Output the (X, Y) coordinate of the center of the cell containing the given text.  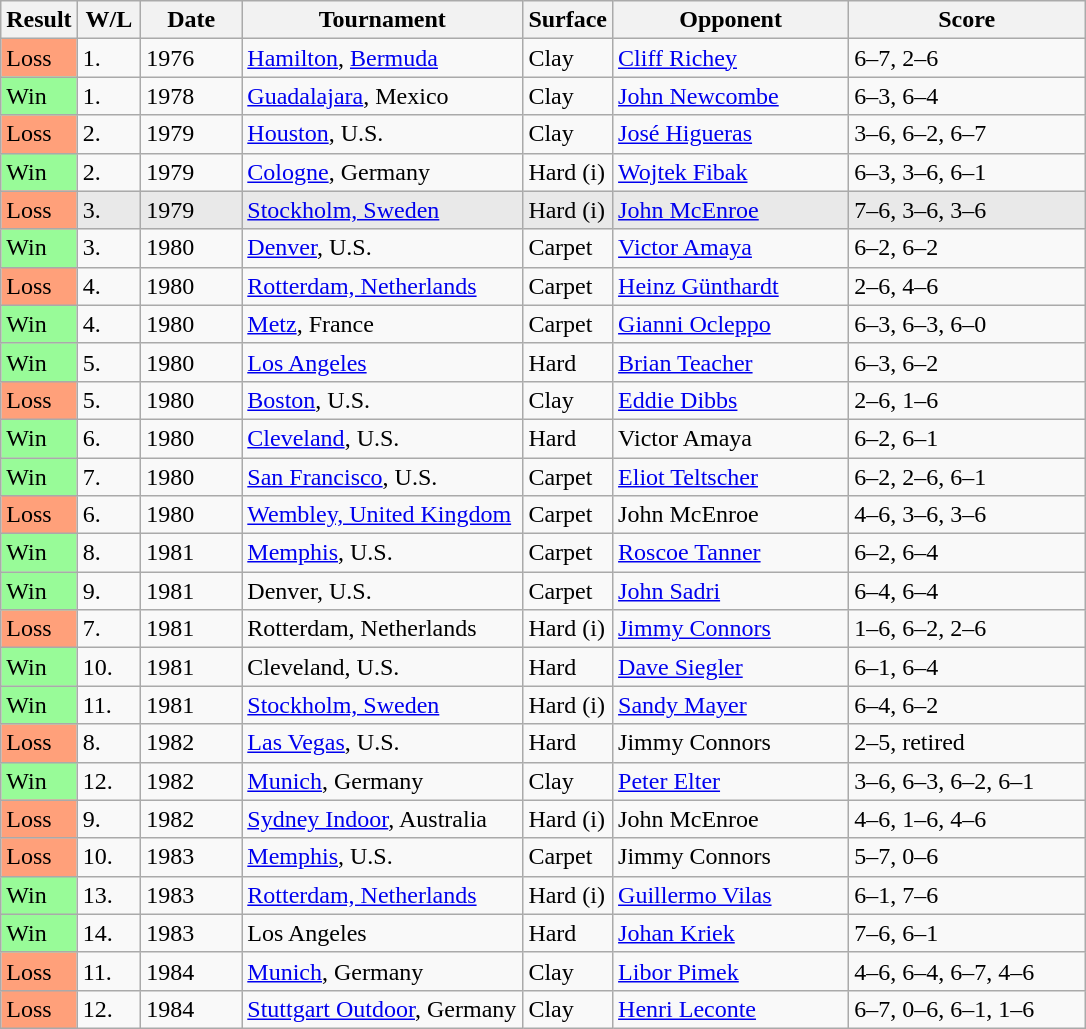
Henri Leconte (731, 1009)
Boston, U.S. (382, 400)
Brian Teacher (731, 362)
Result (39, 20)
Tournament (382, 20)
Sandy Mayer (731, 705)
6–3, 3–6, 6–1 (967, 172)
6–2, 6–1 (967, 438)
John Newcombe (731, 96)
Guillermo Vilas (731, 895)
Dave Siegler (731, 667)
4–6, 1–6, 4–6 (967, 819)
7–6, 6–1 (967, 933)
Metz, France (382, 324)
6–1, 6–4 (967, 667)
Score (967, 20)
Opponent (731, 20)
1–6, 6–2, 2–6 (967, 629)
6–3, 6–2 (967, 362)
Sydney Indoor, Australia (382, 819)
Gianni Ocleppo (731, 324)
Cologne, Germany (382, 172)
Houston, U.S. (382, 134)
1978 (192, 96)
Date (192, 20)
Stuttgart Outdoor, Germany (382, 1009)
Cliff Richey (731, 58)
John Sadri (731, 591)
3–6, 6–3, 6–2, 6–1 (967, 781)
2–5, retired (967, 743)
Surface (568, 20)
2–6, 4–6 (967, 286)
Johan Kriek (731, 933)
Roscoe Tanner (731, 553)
6–7, 2–6 (967, 58)
6–2, 6–2 (967, 248)
6–7, 0–6, 6–1, 1–6 (967, 1009)
Peter Elter (731, 781)
Guadalajara, Mexico (382, 96)
6–1, 7–6 (967, 895)
6–4, 6–4 (967, 591)
7–6, 3–6, 3–6 (967, 210)
Hamilton, Bermuda (382, 58)
Wojtek Fibak (731, 172)
Eliot Teltscher (731, 477)
6–3, 6–4 (967, 96)
2–6, 1–6 (967, 400)
Wembley, United Kingdom (382, 515)
5–7, 0–6 (967, 857)
1976 (192, 58)
13. (109, 895)
14. (109, 933)
José Higueras (731, 134)
6–2, 6–4 (967, 553)
W/L (109, 20)
Heinz Günthardt (731, 286)
Las Vegas, U.S. (382, 743)
4–6, 6–4, 6–7, 4–6 (967, 971)
6–2, 2–6, 6–1 (967, 477)
4–6, 3–6, 3–6 (967, 515)
6–3, 6–3, 6–0 (967, 324)
3–6, 6–2, 6–7 (967, 134)
San Francisco, U.S. (382, 477)
Eddie Dibbs (731, 400)
6–4, 6–2 (967, 705)
Libor Pimek (731, 971)
